Pinpoint the cell where the given text exists, returning its [X, Y] midpoint coordinate. 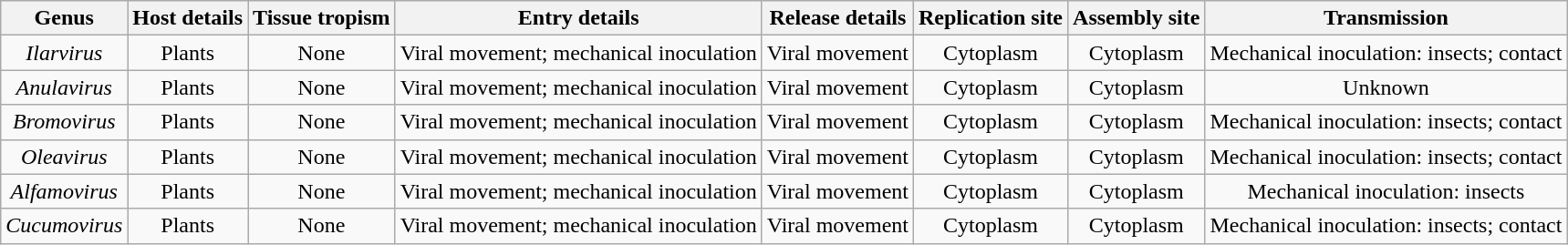
Anulavirus [64, 87]
Transmission [1386, 18]
Mechanical inoculation: insects [1386, 191]
Bromovirus [64, 122]
Assembly site [1137, 18]
Entry details [578, 18]
Oleavirus [64, 157]
Cucumovirus [64, 226]
Genus [64, 18]
Host details [188, 18]
Tissue tropism [322, 18]
Alfamovirus [64, 191]
Ilarvirus [64, 53]
Unknown [1386, 87]
Replication site [991, 18]
Release details [837, 18]
